Detect which cell encompasses the target text, then output its (x, y) center coordinate. 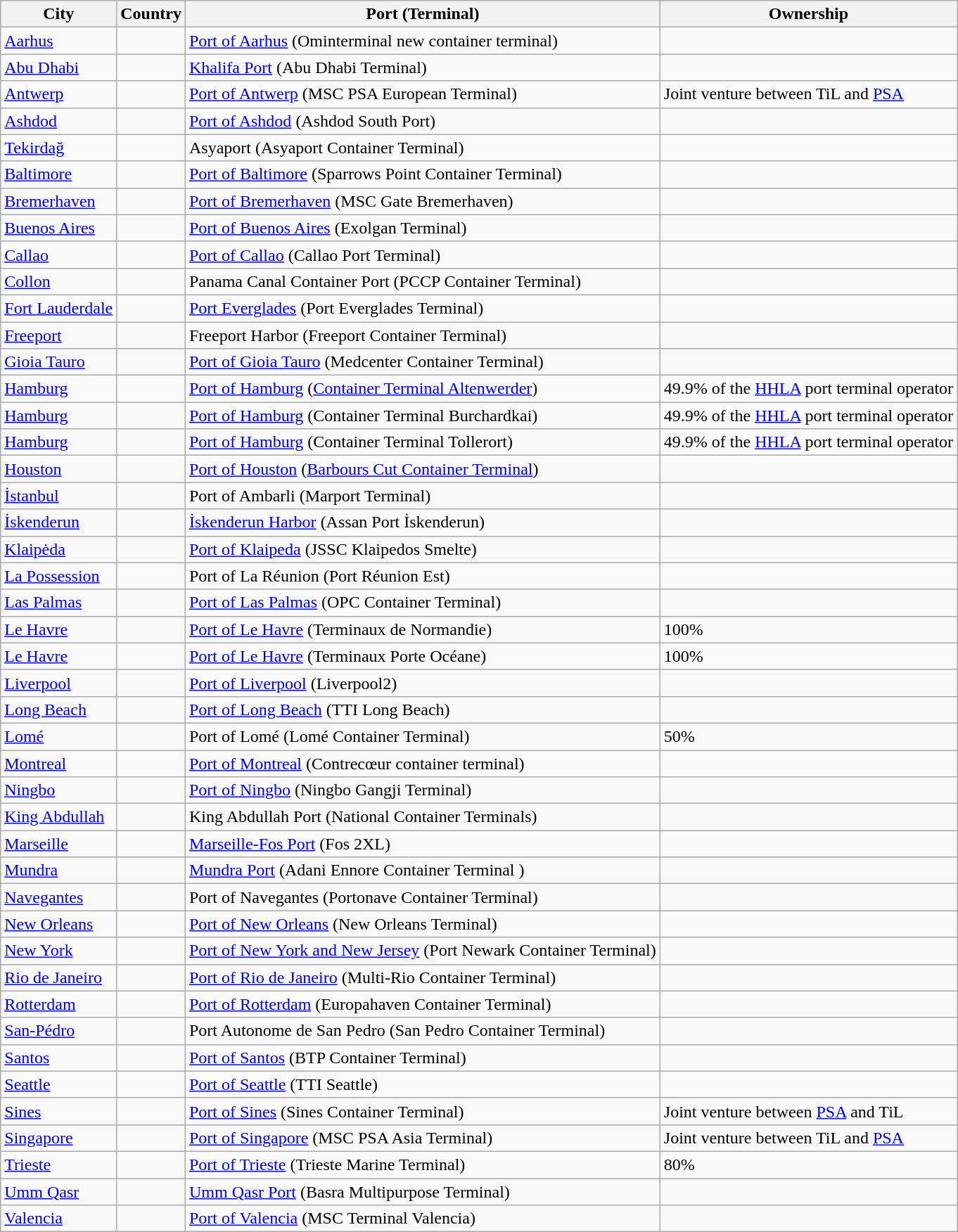
Port of New Orleans (New Orleans Terminal) (422, 924)
Sines (59, 1111)
Port of Ningbo (Ningbo Gangji Terminal) (422, 790)
Port of Bremerhaven (MSC Gate Bremerhaven) (422, 201)
Marseille-Fos Port (Fos 2XL) (422, 844)
Port of Buenos Aires (Exolgan Terminal) (422, 228)
Port of Sines (Sines Container Terminal) (422, 1111)
Mundra (59, 871)
Port of Le Havre (Terminaux de Normandie) (422, 629)
Port of Hamburg (Container Terminal Altenwerder) (422, 389)
Valencia (59, 1219)
Rotterdam (59, 1004)
Panama Canal Container Port (PCCP Container Terminal) (422, 281)
Bremerhaven (59, 201)
İskenderun Harbor (Assan Port İskenderun) (422, 522)
Joint venture between PSA and TiL (808, 1111)
Port of Long Beach (TTI Long Beach) (422, 710)
Aarhus (59, 41)
Port of Hamburg (Container Terminal Burchardkai) (422, 416)
New Orleans (59, 924)
Port of Aarhus (Ominterminal new container terminal) (422, 41)
Port of New York and New Jersey (Port Newark Container Terminal) (422, 951)
Asyaport (Asyaport Container Terminal) (422, 148)
Ownership (808, 14)
Port of Las Palmas (OPC Container Terminal) (422, 603)
Port of Antwerp (MSC PSA European Terminal) (422, 94)
Abu Dhabi (59, 68)
Liverpool (59, 683)
Navegantes (59, 897)
Port Autonome de San Pedro (San Pedro Container Terminal) (422, 1031)
Gioia Tauro (59, 362)
İskenderun (59, 522)
Rio de Janeiro (59, 977)
Klaipėda (59, 549)
Mundra Port (Adani Ennore Container Terminal ) (422, 871)
80% (808, 1164)
Tekirdağ (59, 148)
Port of Seattle (TTI Seattle) (422, 1084)
Singapore (59, 1138)
Marseille (59, 844)
Ashdod (59, 121)
Antwerp (59, 94)
Port of Hamburg (Container Terminal Tollerort) (422, 442)
İstanbul (59, 496)
Freeport (59, 335)
50% (808, 736)
Baltimore (59, 174)
Port of Trieste (Trieste Marine Terminal) (422, 1164)
Trieste (59, 1164)
Port of Ashdod (Ashdod South Port) (422, 121)
King Abdullah (59, 817)
Long Beach (59, 710)
Montreal (59, 763)
Ningbo (59, 790)
Freeport Harbor (Freeport Container Terminal) (422, 335)
Port of Ambarli (Marport Terminal) (422, 496)
Port of Liverpool (Liverpool2) (422, 683)
City (59, 14)
Port of Houston (Barbours Cut Container Terminal) (422, 469)
Port of Rio de Janeiro (Multi-Rio Container Terminal) (422, 977)
Country (151, 14)
Port of Navegantes (Portonave Container Terminal) (422, 897)
Santos (59, 1058)
Las Palmas (59, 603)
Port Everglades (Port Everglades Terminal) (422, 308)
Lomé (59, 736)
Port of Rotterdam (Europahaven Container Terminal) (422, 1004)
San-Pédro (59, 1031)
Port (Terminal) (422, 14)
Port of Lomé (Lomé Container Terminal) (422, 736)
Callao (59, 255)
King Abdullah Port (National Container Terminals) (422, 817)
Port of La Réunion (Port Réunion Est) (422, 576)
Umm Qasr (59, 1192)
La Possession (59, 576)
Port of Valencia (MSC Terminal Valencia) (422, 1219)
Port of Le Havre (Terminaux Porte Océane) (422, 656)
Port of Klaipeda (JSSC Klaipedos Smelte) (422, 549)
Collon (59, 281)
Fort Lauderdale (59, 308)
Port of Singapore (MSC PSA Asia Terminal) (422, 1138)
Port of Gioia Tauro (Medcenter Container Terminal) (422, 362)
Houston (59, 469)
Port of Callao (Callao Port Terminal) (422, 255)
Seattle (59, 1084)
Khalifa Port (Abu Dhabi Terminal) (422, 68)
Port of Montreal (Contrecœur container terminal) (422, 763)
New York (59, 951)
Umm Qasr Port (Basra Multipurpose Terminal) (422, 1192)
Buenos Aires (59, 228)
Port of Santos (BTP Container Terminal) (422, 1058)
Port of Baltimore (Sparrows Point Container Terminal) (422, 174)
